Return the [x, y] coordinate for the center point of the cell that contains the specified text.  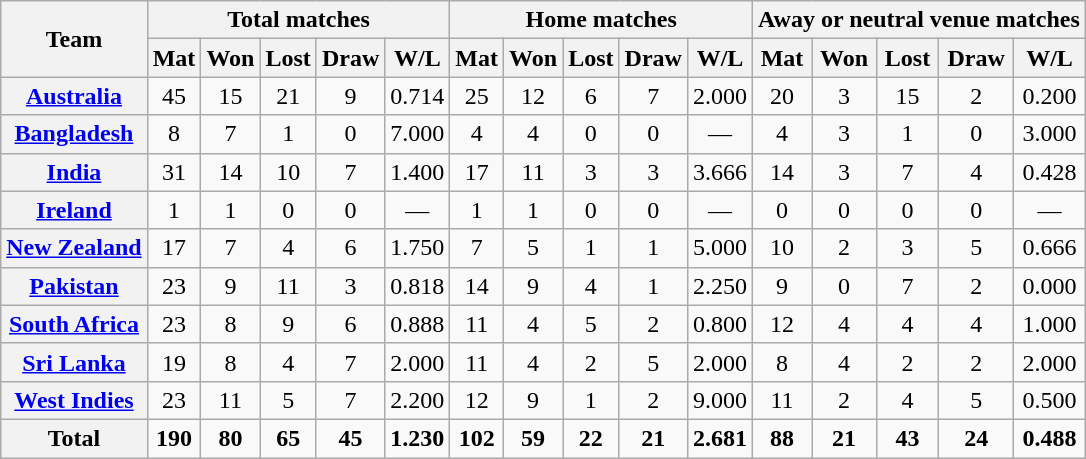
43 [908, 438]
3.000 [1050, 134]
Team [74, 39]
South Africa [74, 324]
0.428 [1050, 172]
24 [976, 438]
0.888 [418, 324]
0.666 [1050, 248]
Pakistan [74, 286]
2.250 [720, 286]
2.681 [720, 438]
1.230 [418, 438]
3.666 [720, 172]
65 [288, 438]
22 [591, 438]
88 [782, 438]
59 [534, 438]
Ireland [74, 210]
Australia [74, 96]
Total matches [298, 20]
20 [782, 96]
31 [174, 172]
2.200 [418, 400]
0.500 [1050, 400]
0.200 [1050, 96]
5.000 [720, 248]
190 [174, 438]
25 [477, 96]
Away or neutral venue matches [920, 20]
0.818 [418, 286]
Total [74, 438]
Bangladesh [74, 134]
0.800 [720, 324]
West Indies [74, 400]
India [74, 172]
Sri Lanka [74, 362]
1.750 [418, 248]
1.000 [1050, 324]
80 [230, 438]
New Zealand [74, 248]
9.000 [720, 400]
19 [174, 362]
7.000 [418, 134]
1.400 [418, 172]
0.488 [1050, 438]
0.714 [418, 96]
0.000 [1050, 286]
Home matches [602, 20]
102 [477, 438]
